Capture the cell that displays the provided text and extract its [X, Y] central coordinate. 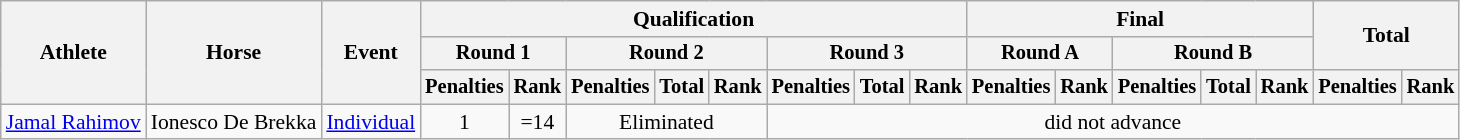
Eliminated [666, 122]
1 [464, 122]
Individual [370, 122]
Round A [1040, 54]
Final [1140, 19]
Jamal Rahimov [74, 122]
Round 2 [666, 54]
=14 [538, 122]
did not advance [1114, 122]
Round 1 [493, 54]
Round 3 [867, 54]
Athlete [74, 52]
Event [370, 52]
Round B [1213, 54]
Ionesco De Brekka [234, 122]
Qualification [694, 19]
Horse [234, 52]
